Determine the [X, Y] coordinate at the center of the cell enclosing the given text.  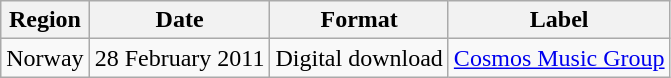
Region [45, 20]
Norway [45, 58]
Format [359, 20]
28 February 2011 [180, 58]
Date [180, 20]
Cosmos Music Group [559, 58]
Digital download [359, 58]
Label [559, 20]
